Return (X, Y) of the center of cell containing provided text 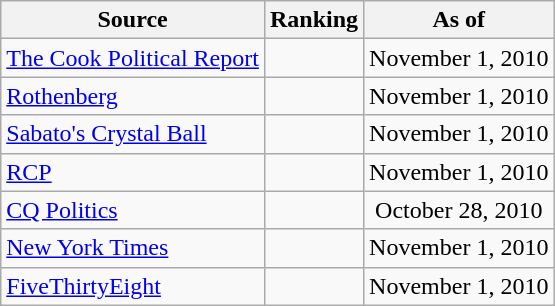
CQ Politics (133, 210)
RCP (133, 172)
Rothenberg (133, 96)
New York Times (133, 248)
Ranking (314, 20)
Sabato's Crystal Ball (133, 134)
FiveThirtyEight (133, 286)
As of (459, 20)
October 28, 2010 (459, 210)
Source (133, 20)
The Cook Political Report (133, 58)
